Find where the given text appears and provide that cell's center as [X, Y] coordinate. 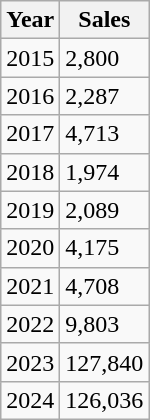
2017 [30, 134]
4,713 [104, 134]
127,840 [104, 362]
2,287 [104, 96]
9,803 [104, 324]
2,800 [104, 58]
126,036 [104, 400]
1,974 [104, 172]
4,175 [104, 248]
2023 [30, 362]
2019 [30, 210]
Sales [104, 20]
2021 [30, 286]
2022 [30, 324]
2015 [30, 58]
2024 [30, 400]
Year [30, 20]
2018 [30, 172]
2,089 [104, 210]
2020 [30, 248]
4,708 [104, 286]
2016 [30, 96]
